Return the (x, y) coordinate for the center point of the cell that contains the specified text.  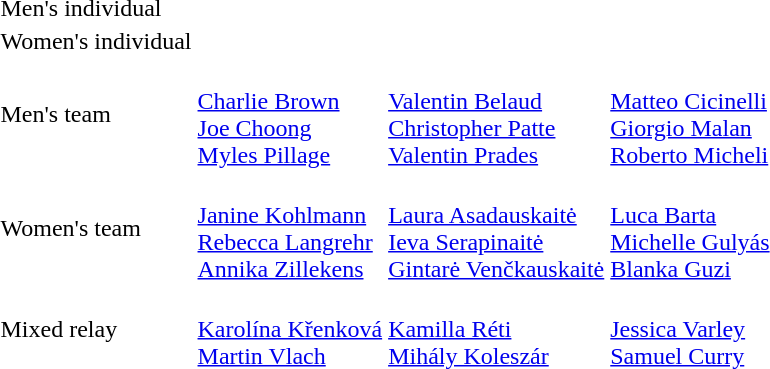
Valentin BelaudChristopher PatteValentin Prades (496, 114)
Laura AsadauskaitėIeva SerapinaitėGintarė Venčkauskaitė (496, 228)
Charlie BrownJoe ChoongMyles Pillage (290, 114)
Janine KohlmannRebecca LangrehrAnnika Zillekens (290, 228)
